Scan for the cell matching the given text and deliver its (x, y) coordinate at center. 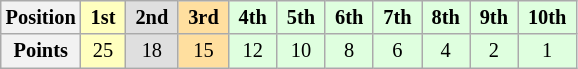
12 (253, 51)
5th (301, 17)
3rd (203, 17)
10 (301, 51)
18 (152, 51)
7th (397, 17)
1st (104, 17)
15 (203, 51)
10th (547, 17)
9th (494, 17)
1 (547, 51)
2nd (152, 17)
Points (41, 51)
6th (349, 17)
25 (104, 51)
4th (253, 17)
Position (41, 17)
8th (446, 17)
6 (397, 51)
8 (349, 51)
2 (494, 51)
4 (446, 51)
